Identify which cell holds the provided text, then report its [X, Y] central coordinate. 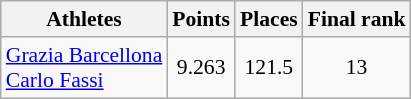
Grazia BarcellonaCarlo Fassi [84, 68]
9.263 [201, 68]
13 [357, 68]
121.5 [269, 68]
Points [201, 19]
Athletes [84, 19]
Places [269, 19]
Final rank [357, 19]
